Determine the (x, y) coordinate at the center of the cell enclosing the given text.  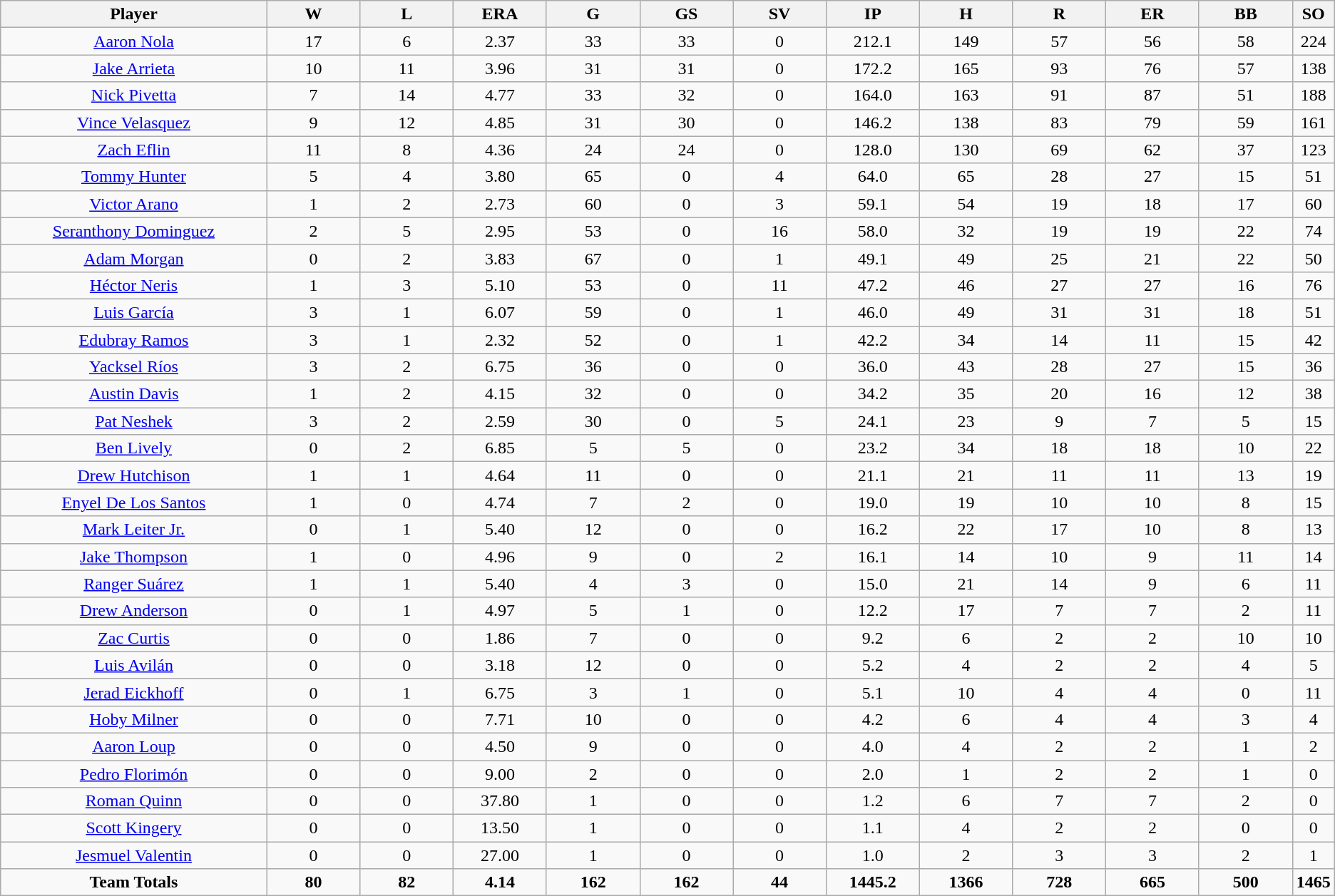
Jesmuel Valentin (134, 855)
Zach Eflin (134, 150)
Ranger Suárez (134, 584)
5.10 (501, 285)
4.15 (501, 394)
4.50 (501, 746)
G (593, 14)
2.59 (501, 421)
27.00 (501, 855)
Aaron Nola (134, 41)
49.1 (873, 258)
1.2 (873, 801)
665 (1152, 882)
62 (1152, 150)
146.2 (873, 123)
24.1 (873, 421)
15.0 (873, 584)
21.1 (873, 475)
Vince Velasquez (134, 123)
Zac Curtis (134, 638)
2.0 (873, 773)
9.00 (501, 773)
164.0 (873, 96)
82 (406, 882)
91 (1060, 96)
ER (1152, 14)
Team Totals (134, 882)
130 (966, 150)
19.0 (873, 503)
23.2 (873, 448)
12.2 (873, 611)
6.07 (501, 312)
Enyel De Los Santos (134, 503)
Austin Davis (134, 394)
Mark Leiter Jr. (134, 530)
123 (1314, 150)
2.37 (501, 41)
4.85 (501, 123)
2.95 (501, 231)
4.2 (873, 719)
20 (1060, 394)
Aaron Loup (134, 746)
5.2 (873, 665)
23 (966, 421)
Victor Arano (134, 204)
Jake Arrieta (134, 68)
9.2 (873, 638)
Ben Lively (134, 448)
5.1 (873, 692)
37 (1245, 150)
36.0 (873, 367)
93 (1060, 68)
4.96 (501, 557)
Roman Quinn (134, 801)
1.86 (501, 638)
R (1060, 14)
Jerad Eickhoff (134, 692)
128.0 (873, 150)
Yacksel Ríos (134, 367)
59.1 (873, 204)
74 (1314, 231)
80 (314, 882)
Edubray Ramos (134, 340)
4.14 (501, 882)
Player (134, 14)
3.96 (501, 68)
3.83 (501, 258)
67 (593, 258)
46.0 (873, 312)
13.50 (501, 828)
BB (1245, 14)
4.97 (501, 611)
1.0 (873, 855)
43 (966, 367)
161 (1314, 123)
58 (1245, 41)
172.2 (873, 68)
87 (1152, 96)
7.71 (501, 719)
34.2 (873, 394)
165 (966, 68)
3.80 (501, 177)
79 (1152, 123)
16.1 (873, 557)
1366 (966, 882)
44 (780, 882)
83 (1060, 123)
Jake Thompson (134, 557)
Luis García (134, 312)
224 (1314, 41)
4.64 (501, 475)
Seranthony Dominguez (134, 231)
6.85 (501, 448)
37.80 (501, 801)
728 (1060, 882)
SO (1314, 14)
50 (1314, 258)
IP (873, 14)
188 (1314, 96)
L (406, 14)
38 (1314, 394)
Pat Neshek (134, 421)
69 (1060, 150)
149 (966, 41)
4.36 (501, 150)
42 (1314, 340)
Tommy Hunter (134, 177)
1445.2 (873, 882)
54 (966, 204)
47.2 (873, 285)
46 (966, 285)
Nick Pivetta (134, 96)
W (314, 14)
H (966, 14)
2.32 (501, 340)
4.74 (501, 503)
35 (966, 394)
212.1 (873, 41)
Héctor Neris (134, 285)
56 (1152, 41)
Hoby Milner (134, 719)
GS (686, 14)
SV (780, 14)
2.73 (501, 204)
58.0 (873, 231)
Adam Morgan (134, 258)
Drew Anderson (134, 611)
1.1 (873, 828)
3.18 (501, 665)
Scott Kingery (134, 828)
Pedro Florimón (134, 773)
500 (1245, 882)
64.0 (873, 177)
16.2 (873, 530)
ERA (501, 14)
52 (593, 340)
42.2 (873, 340)
Luis Avilán (134, 665)
1465 (1314, 882)
25 (1060, 258)
4.0 (873, 746)
4.77 (501, 96)
Drew Hutchison (134, 475)
163 (966, 96)
